Find where the given text appears and provide that cell's center as (X, Y) coordinate. 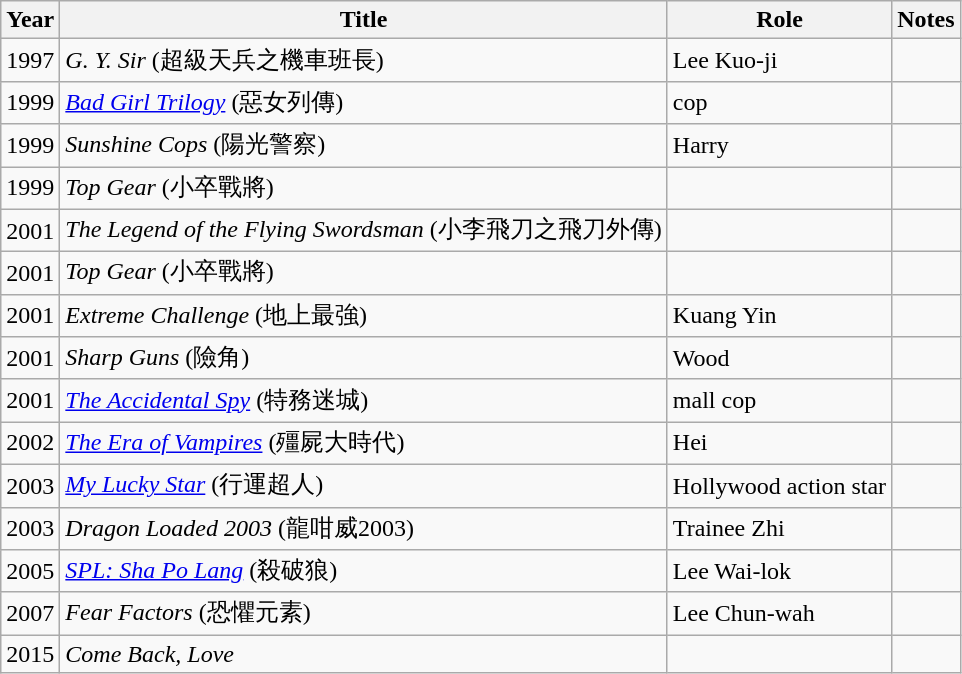
Hei (779, 444)
2002 (30, 444)
1997 (30, 60)
Fear Factors (恐懼元素) (364, 614)
Year (30, 20)
G. Y. Sir (超級天兵之機車班長) (364, 60)
Hollywood action star (779, 486)
Dragon Loaded 2003 (龍咁威2003) (364, 528)
Lee Wai-lok (779, 572)
Notes (926, 20)
Title (364, 20)
2005 (30, 572)
The Accidental Spy (特務迷城) (364, 400)
Extreme Challenge (地上最強) (364, 316)
Sharp Guns (險角) (364, 358)
Lee Chun-wah (779, 614)
The Era of Vampires (殭屍大時代) (364, 444)
Role (779, 20)
Kuang Yin (779, 316)
Sunshine Cops (陽光警察) (364, 146)
My Lucky Star (行運超人) (364, 486)
Wood (779, 358)
Bad Girl Trilogy (惡女列傳) (364, 102)
The Legend of the Flying Swordsman (小李飛刀之飛刀外傳) (364, 230)
2015 (30, 654)
SPL: Sha Po Lang (殺破狼) (364, 572)
Trainee Zhi (779, 528)
2007 (30, 614)
Come Back, Love (364, 654)
Harry (779, 146)
cop (779, 102)
mall cop (779, 400)
Lee Kuo-ji (779, 60)
